Capture the cell that displays the provided text and extract its [X, Y] central coordinate. 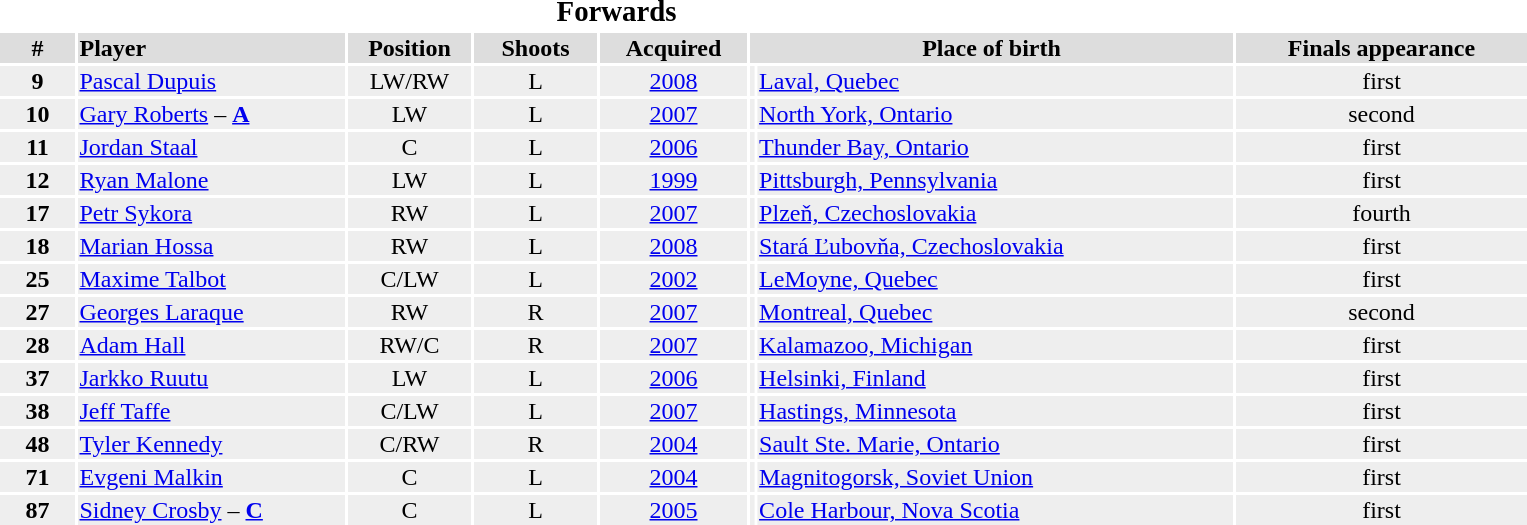
fourth [1382, 213]
Kalamazoo, Michigan [996, 345]
Adam Hall [212, 345]
Sault Ste. Marie, Ontario [996, 444]
North York, Ontario [996, 114]
Jeff Taffe [212, 411]
Cole Harbour, Nova Scotia [996, 510]
Marian Hossa [212, 246]
Magnitogorsk, Soviet Union [996, 477]
Pascal Dupuis [212, 81]
Jordan Staal [212, 147]
37 [38, 378]
Position [410, 48]
Georges Laraque [212, 312]
Thunder Bay, Ontario [996, 147]
27 [38, 312]
87 [38, 510]
# [38, 48]
Montreal, Quebec [996, 312]
C/RW [410, 444]
18 [38, 246]
Maxime Talbot [212, 279]
Petr Sykora [212, 213]
Helsinki, Finland [996, 378]
28 [38, 345]
Acquired [674, 48]
1999 [674, 180]
Gary Roberts – A [212, 114]
Sidney Crosby – C [212, 510]
Place of birth [992, 48]
2005 [674, 510]
25 [38, 279]
17 [38, 213]
Plzeň, Czechoslovakia [996, 213]
Evgeni Malkin [212, 477]
Player [212, 48]
11 [38, 147]
RW/C [410, 345]
Ryan Malone [212, 180]
Pittsburgh, Pennsylvania [996, 180]
9 [38, 81]
Finals appearance [1382, 48]
Laval, Quebec [996, 81]
38 [38, 411]
Shoots [536, 48]
Hastings, Minnesota [996, 411]
71 [38, 477]
Stará Ľubovňa, Czechoslovakia [996, 246]
Tyler Kennedy [212, 444]
2002 [674, 279]
12 [38, 180]
LW/RW [410, 81]
Jarkko Ruutu [212, 378]
LeMoyne, Quebec [996, 279]
10 [38, 114]
48 [38, 444]
